For the text-containing cell, return its midpoint in (x, y) coordinate format. 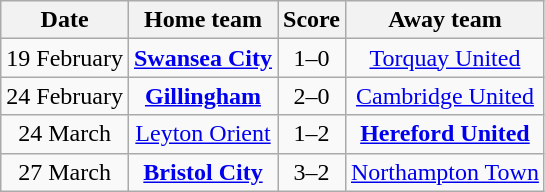
Cambridge United (444, 96)
Gillingham (202, 96)
1–0 (312, 58)
Bristol City (202, 172)
19 February (65, 58)
Date (65, 20)
24 March (65, 134)
Score (312, 20)
24 February (65, 96)
2–0 (312, 96)
Northampton Town (444, 172)
Swansea City (202, 58)
1–2 (312, 134)
Torquay United (444, 58)
3–2 (312, 172)
27 March (65, 172)
Home team (202, 20)
Leyton Orient (202, 134)
Away team (444, 20)
Hereford United (444, 134)
